Detect which cell encompasses the target text, then output its (x, y) center coordinate. 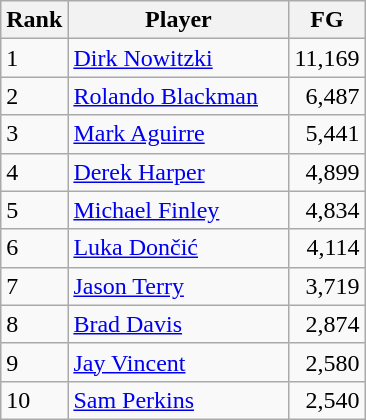
1 (34, 58)
10 (34, 400)
7 (34, 286)
Mark Aguirre (178, 134)
5 (34, 210)
4,114 (327, 248)
4,834 (327, 210)
6,487 (327, 96)
Jay Vincent (178, 362)
5,441 (327, 134)
2,874 (327, 324)
Jason Terry (178, 286)
2 (34, 96)
8 (34, 324)
2,540 (327, 400)
FG (327, 20)
9 (34, 362)
Player (178, 20)
Michael Finley (178, 210)
4,899 (327, 172)
3,719 (327, 286)
4 (34, 172)
11,169 (327, 58)
Sam Perkins (178, 400)
Derek Harper (178, 172)
Luka Dončić (178, 248)
Rolando Blackman (178, 96)
3 (34, 134)
6 (34, 248)
Dirk Nowitzki (178, 58)
Rank (34, 20)
Brad Davis (178, 324)
2,580 (327, 362)
